Pinpoint the cell where the given text exists, returning its (X, Y) midpoint coordinate. 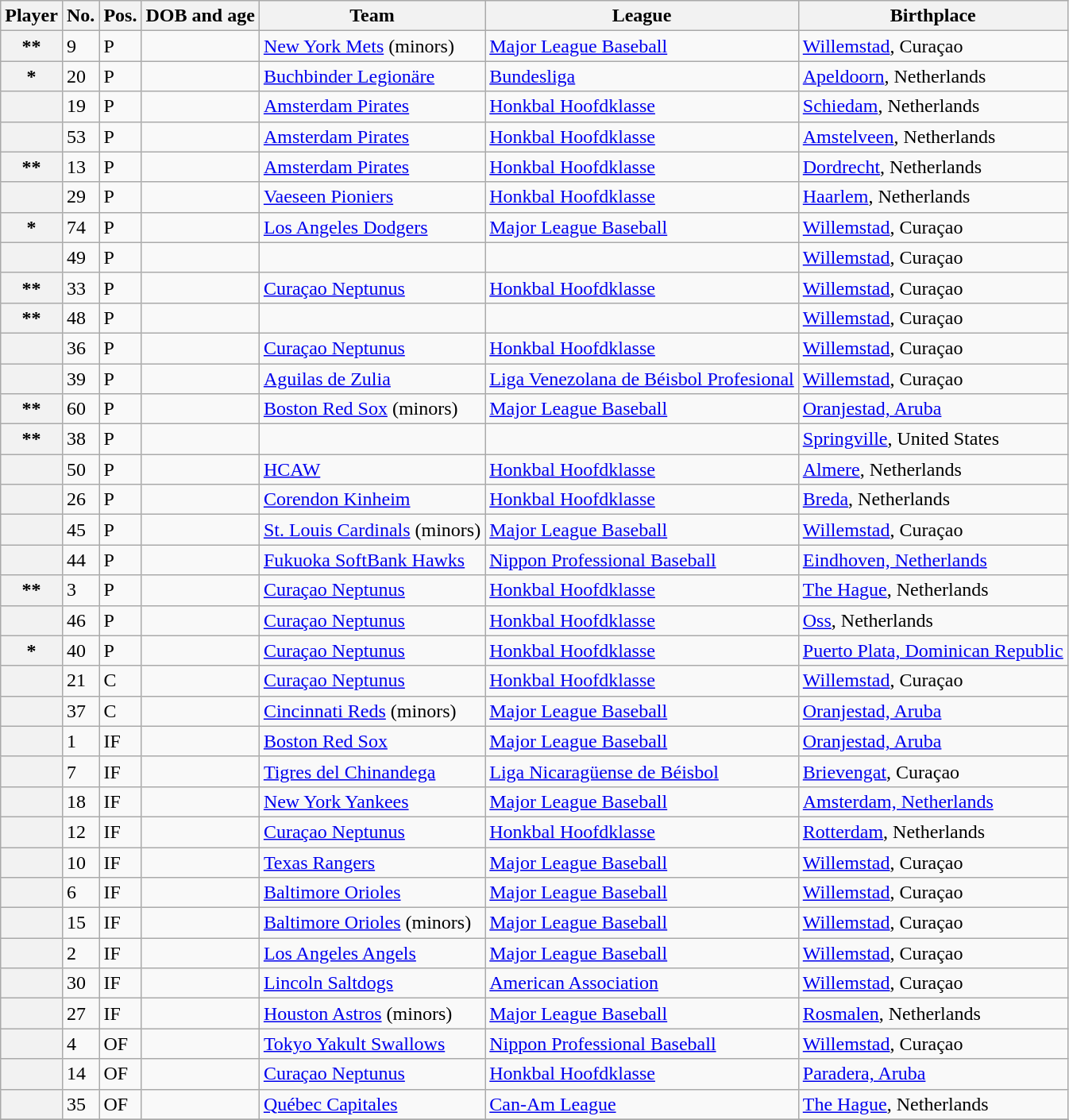
35 (80, 1104)
Apeldoorn, Netherlands (932, 76)
Corendon Kinheim (372, 500)
Québec Capitales (372, 1104)
36 (80, 348)
27 (80, 1014)
Bundesliga (642, 76)
Buchbinder Legionäre (372, 76)
Team (372, 16)
DOB and age (200, 16)
Vaeseen Pioniers (372, 197)
15 (80, 923)
Baltimore Orioles (372, 893)
Amsterdam, Netherlands (932, 801)
74 (80, 227)
48 (80, 318)
9 (80, 46)
3 (80, 590)
7 (80, 771)
Can-Am League (642, 1104)
33 (80, 288)
Rotterdam, Netherlands (932, 832)
Springville, United States (932, 439)
Houston Astros (minors) (372, 1014)
American Association (642, 983)
Brievengat, Curaçao (932, 771)
New York Mets (minors) (372, 46)
Amstelveen, Netherlands (932, 137)
45 (80, 530)
40 (80, 651)
Boston Red Sox (minors) (372, 409)
19 (80, 106)
30 (80, 983)
Eindhoven, Netherlands (932, 560)
Birthplace (932, 16)
Lincoln Saltdogs (372, 983)
38 (80, 439)
Liga Nicaragüense de Béisbol (642, 771)
21 (80, 681)
37 (80, 711)
Aguilas de Zulia (372, 379)
Dordrecht, Netherlands (932, 167)
Liga Venezolana de Béisbol Profesional (642, 379)
Texas Rangers (372, 862)
2 (80, 953)
49 (80, 257)
Player (32, 16)
46 (80, 620)
Fukuoka SoftBank Hawks (372, 560)
Pos. (121, 16)
Los Angeles Angels (372, 953)
14 (80, 1074)
Cincinnati Reds (minors) (372, 711)
Oss, Netherlands (932, 620)
Haarlem, Netherlands (932, 197)
Baltimore Orioles (minors) (372, 923)
Puerto Plata, Dominican Republic (932, 651)
10 (80, 862)
Tigres del Chinandega (372, 771)
39 (80, 379)
Schiedam, Netherlands (932, 106)
Breda, Netherlands (932, 500)
4 (80, 1044)
No. (80, 16)
18 (80, 801)
50 (80, 469)
29 (80, 197)
Paradera, Aruba (932, 1074)
44 (80, 560)
Tokyo Yakult Swallows (372, 1044)
League (642, 16)
Rosmalen, Netherlands (932, 1014)
HCAW (372, 469)
New York Yankees (372, 801)
1 (80, 741)
60 (80, 409)
Los Angeles Dodgers (372, 227)
Almere, Netherlands (932, 469)
20 (80, 76)
12 (80, 832)
Boston Red Sox (372, 741)
13 (80, 167)
26 (80, 500)
53 (80, 137)
St. Louis Cardinals (minors) (372, 530)
6 (80, 893)
